Find where the given text appears and provide that cell's center as (x, y) coordinate. 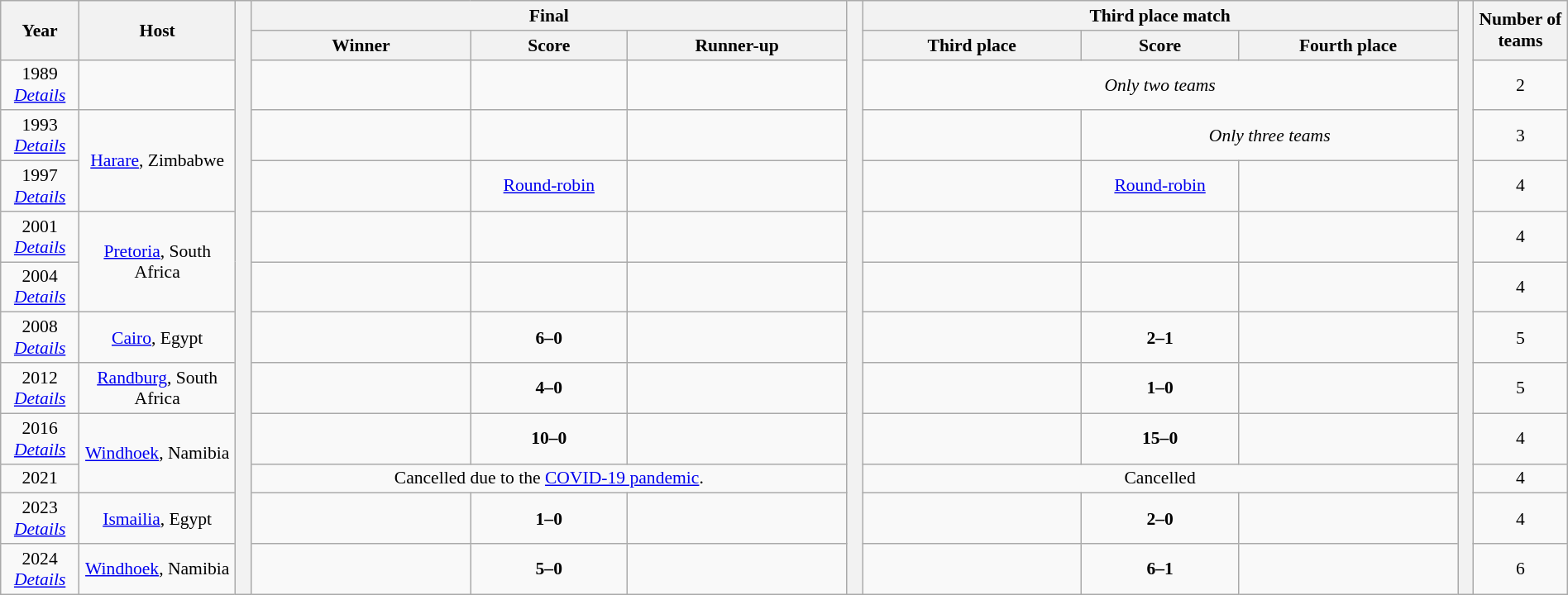
2021 (40, 478)
2008Details (40, 337)
6–0 (549, 337)
Year (40, 30)
15–0 (1159, 438)
1997Details (40, 187)
Cairo, Egypt (157, 337)
10–0 (549, 438)
6–1 (1159, 569)
6 (1520, 569)
4–0 (549, 388)
Winner (361, 45)
2–0 (1159, 519)
Number of teams (1520, 30)
Pretoria, South Africa (157, 262)
Third place match (1160, 16)
2001Details (40, 236)
5–0 (549, 569)
1989Details (40, 84)
Only two teams (1160, 84)
2004Details (40, 288)
Cancelled (1160, 478)
Final (549, 16)
Harare, Zimbabwe (157, 161)
Ismailia, Egypt (157, 519)
Third place (973, 45)
Runner-up (738, 45)
Fourth place (1348, 45)
Randburg, South Africa (157, 388)
Host (157, 30)
1993Details (40, 136)
2023Details (40, 519)
2012Details (40, 388)
3 (1520, 136)
2 (1520, 84)
2–1 (1159, 337)
Only three teams (1270, 136)
Cancelled due to the COVID-19 pandemic. (549, 478)
2016Details (40, 438)
2024Details (40, 569)
